Provide the (X, Y) coordinate of the cell's center where the given text is located.  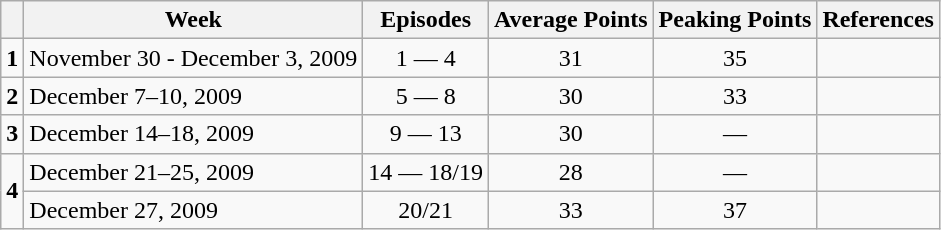
1 (12, 58)
December 14–18, 2009 (194, 134)
December 21–25, 2009 (194, 172)
Average Points (572, 20)
1 — 4 (426, 58)
31 (572, 58)
14 — 18/19 (426, 172)
Peaking Points (735, 20)
2 (12, 96)
35 (735, 58)
Week (194, 20)
November 30 - December 3, 2009 (194, 58)
Episodes (426, 20)
3 (12, 134)
References (878, 20)
December 7–10, 2009 (194, 96)
December 27, 2009 (194, 210)
9 — 13 (426, 134)
28 (572, 172)
4 (12, 191)
5 — 8 (426, 96)
37 (735, 210)
20/21 (426, 210)
